Identify which cell holds the provided text, then report its (X, Y) central coordinate. 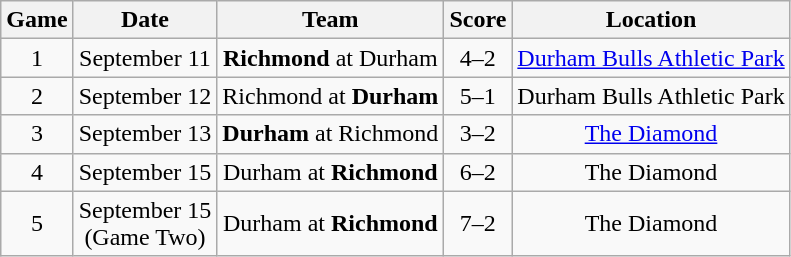
Date (145, 20)
September 11 (145, 58)
2 (37, 96)
5 (37, 224)
Team (330, 20)
4 (37, 172)
3 (37, 134)
Location (651, 20)
7–2 (478, 224)
September 15(Game Two) (145, 224)
4–2 (478, 58)
1 (37, 58)
Game (37, 20)
5–1 (478, 96)
3–2 (478, 134)
September 15 (145, 172)
September 12 (145, 96)
September 13 (145, 134)
Score (478, 20)
6–2 (478, 172)
